Identify which cell holds the provided text, then report its [x, y] central coordinate. 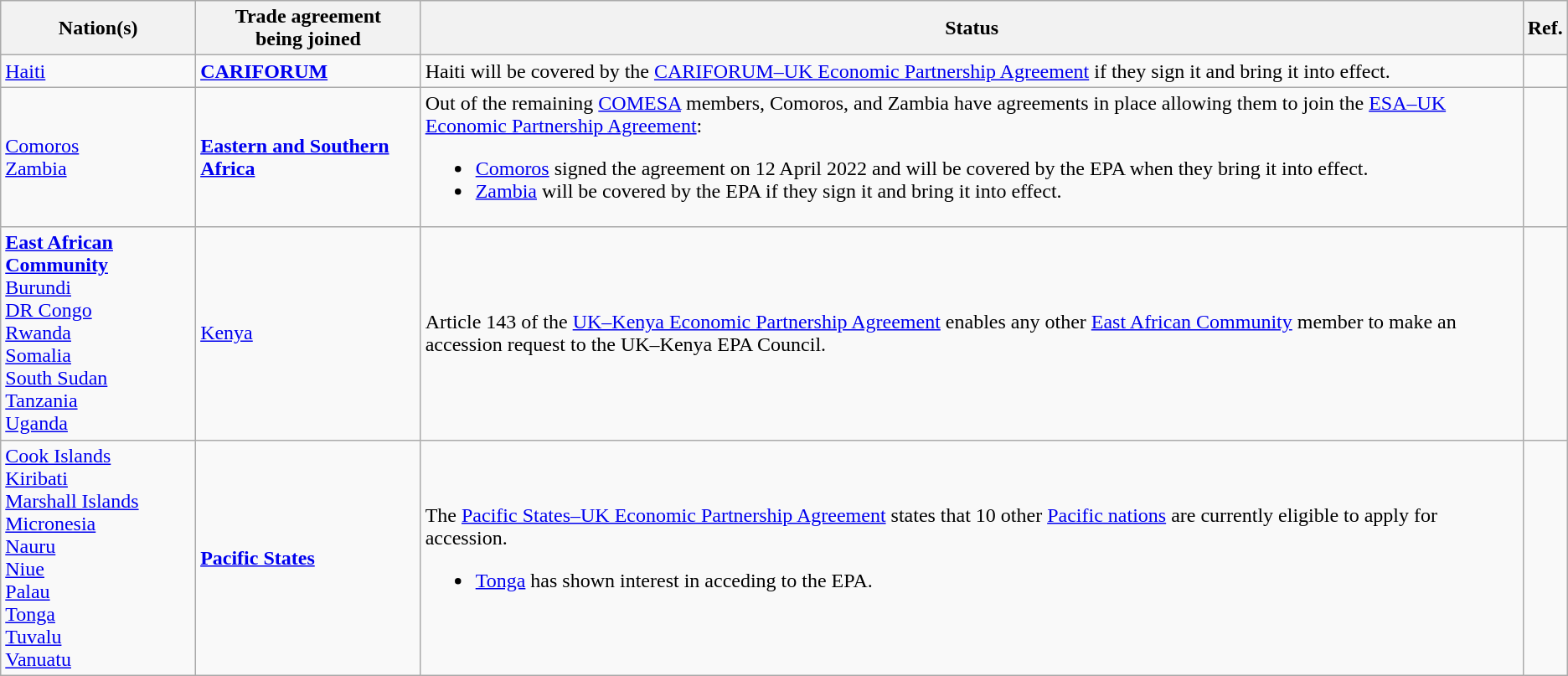
Status [972, 28]
Comoros Zambia [99, 157]
Eastern and Southern Africa [308, 157]
Ref. [1545, 28]
Pacific States [308, 558]
Cook Islands Kiribati Marshall Islands Micronesia Nauru Niue Palau Tonga Tuvalu Vanuatu [99, 558]
Trade agreementbeing joined [308, 28]
Kenya [308, 333]
Haiti will be covered by the CARIFORUM–UK Economic Partnership Agreement if they sign it and bring it into effect. [972, 71]
Haiti [99, 71]
East African Community Burundi DR Congo Rwanda Somalia South Sudan Tanzania Uganda [99, 333]
CARIFORUM [308, 71]
Nation(s) [99, 28]
